From the cell containing the given text, extract its center point as (X, Y) coordinate. 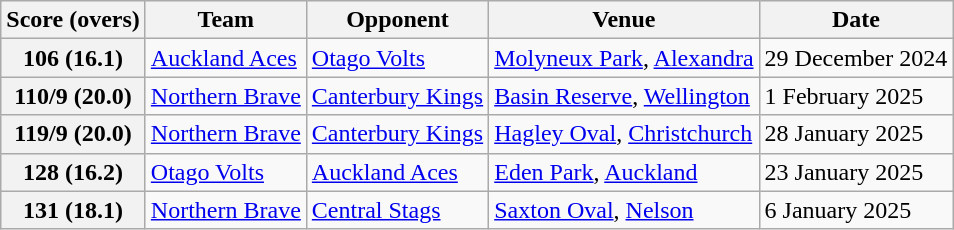
Eden Park, Auckland (624, 172)
1 February 2025 (856, 96)
Saxton Oval, Nelson (624, 210)
131 (18.1) (74, 210)
Score (overs) (74, 20)
Opponent (397, 20)
23 January 2025 (856, 172)
Central Stags (397, 210)
29 December 2024 (856, 58)
110/9 (20.0) (74, 96)
Venue (624, 20)
6 January 2025 (856, 210)
Team (226, 20)
Molyneux Park, Alexandra (624, 58)
Basin Reserve, Wellington (624, 96)
128 (16.2) (74, 172)
28 January 2025 (856, 134)
119/9 (20.0) (74, 134)
Hagley Oval, Christchurch (624, 134)
Date (856, 20)
106 (16.1) (74, 58)
